For the text-containing cell, return its midpoint in [x, y] coordinate format. 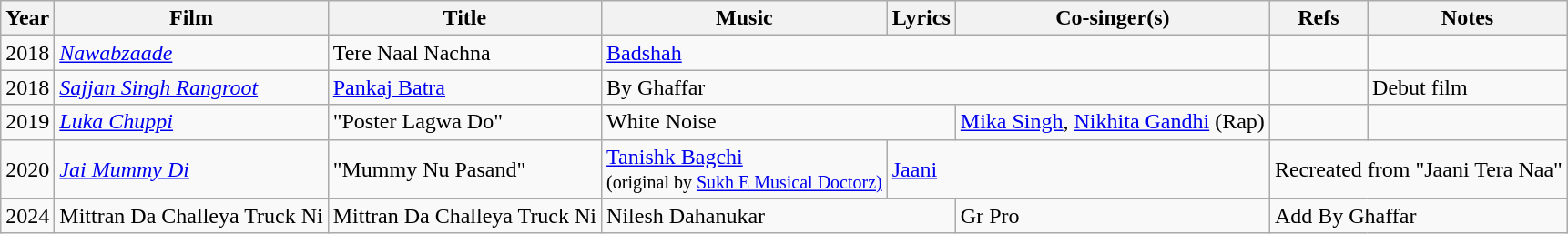
Badshah [936, 53]
Pankaj Batra [464, 87]
Tere Naal Nachna [464, 53]
Film [191, 18]
Recreated from "Jaani Tera Naa" [1419, 169]
2024 [27, 216]
Jai Mummy Di [191, 169]
White Noise [779, 122]
Music [745, 18]
Sajjan Singh Rangroot [191, 87]
Debut film [1468, 87]
Nilesh Dahanukar [779, 216]
2020 [27, 169]
Tanishk Bagchi(original by Sukh E Musical Doctorz) [745, 169]
Lyrics [921, 18]
Luka Chuppi [191, 122]
2019 [27, 122]
Year [27, 18]
Notes [1468, 18]
Mika Singh, Nikhita Gandhi (Rap) [1113, 122]
Add By Ghaffar [1419, 216]
Nawabzaade [191, 53]
Refs [1319, 18]
Title [464, 18]
Gr Pro [1113, 216]
By Ghaffar [936, 87]
"Mummy Nu Pasand" [464, 169]
Jaani [1078, 169]
"Poster Lagwa Do" [464, 122]
Co-singer(s) [1113, 18]
